Return the [X, Y] coordinate for the center point of the cell that contains the specified text.  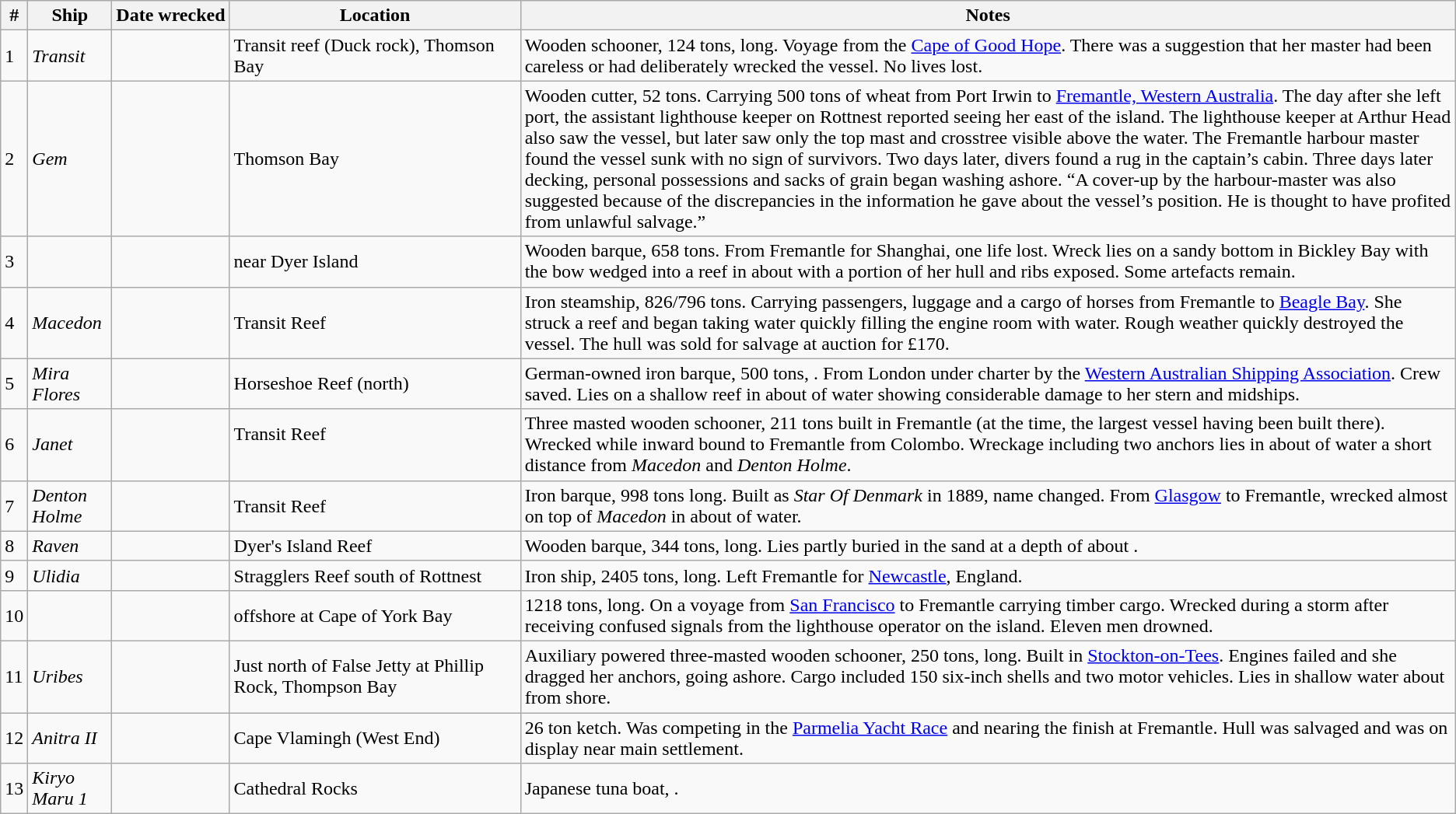
Dyer's Island Reef [375, 546]
Horseshoe Reef (north) [375, 384]
8 [14, 546]
Uribes [70, 676]
# [14, 16]
Denton Holme [70, 505]
Macedon [70, 323]
2 [14, 159]
Iron ship, 2405 tons, long. Left Fremantle for Newcastle, England. [988, 575]
Japanese tuna boat, . [988, 788]
9 [14, 575]
Cape Vlamingh (West End) [375, 737]
Date wrecked [171, 16]
Thomson Bay [375, 159]
Transit reef (Duck rock), Thomson Bay [375, 56]
Ulidia [70, 575]
Just north of False Jetty at Phillip Rock, Thompson Bay [375, 676]
4 [14, 323]
7 [14, 505]
Kiryo Maru 1 [70, 788]
11 [14, 676]
Anitra II [70, 737]
6 [14, 445]
Location [375, 16]
5 [14, 384]
10 [14, 616]
near Dyer Island [375, 261]
13 [14, 788]
offshore at Cape of York Bay [375, 616]
Wooden barque, 344 tons, long. Lies partly buried in the sand at a depth of about . [988, 546]
Notes [988, 16]
Raven [70, 546]
1 [14, 56]
Stragglers Reef south of Rottnest [375, 575]
Mira Flores [70, 384]
Transit [70, 56]
Gem [70, 159]
Janet [70, 445]
Cathedral Rocks [375, 788]
3 [14, 261]
12 [14, 737]
Ship [70, 16]
